Return the (X, Y) coordinate for the center point of the cell that contains the specified text.  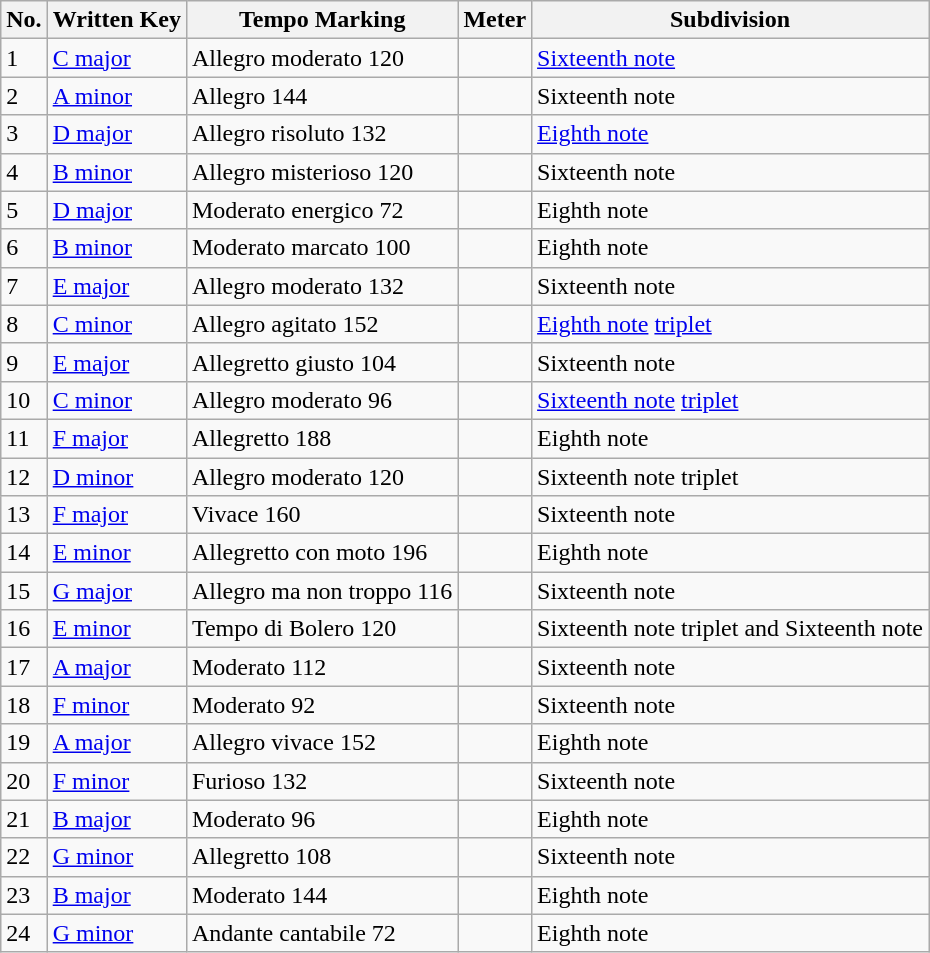
3 (24, 134)
Allegretto 188 (322, 438)
Written Key (116, 20)
Allegro moderato 96 (322, 400)
Allegretto con moto 196 (322, 553)
1 (24, 58)
Tempo di Bolero 120 (322, 629)
Meter (495, 20)
Allegretto 108 (322, 857)
8 (24, 324)
24 (24, 933)
Allegro misterioso 120 (322, 172)
Moderato 144 (322, 895)
Moderato energico 72 (322, 210)
4 (24, 172)
14 (24, 553)
19 (24, 743)
Vivace 160 (322, 515)
Allegretto giusto 104 (322, 362)
No. (24, 20)
D minor (116, 477)
Andante cantabile 72 (322, 933)
9 (24, 362)
Allegro 144 (322, 96)
5 (24, 210)
Moderato marcato 100 (322, 248)
Sixteenth note triplet and Sixteenth note (730, 629)
Allegro risoluto 132 (322, 134)
13 (24, 515)
Eighth note triplet (730, 324)
17 (24, 667)
11 (24, 438)
22 (24, 857)
15 (24, 591)
12 (24, 477)
Subdivision (730, 20)
16 (24, 629)
C major (116, 58)
10 (24, 400)
Allegro ma non troppo 116 (322, 591)
21 (24, 819)
Allegro agitato 152 (322, 324)
Moderato 112 (322, 667)
Moderato 92 (322, 705)
2 (24, 96)
Allegro vivace 152 (322, 743)
Tempo Marking (322, 20)
23 (24, 895)
6 (24, 248)
20 (24, 781)
Allegro moderato 132 (322, 286)
18 (24, 705)
G major (116, 591)
Furioso 132 (322, 781)
7 (24, 286)
A minor (116, 96)
Moderato 96 (322, 819)
